Extract the (x, y) coordinate from the center of the cell holding the provided text.  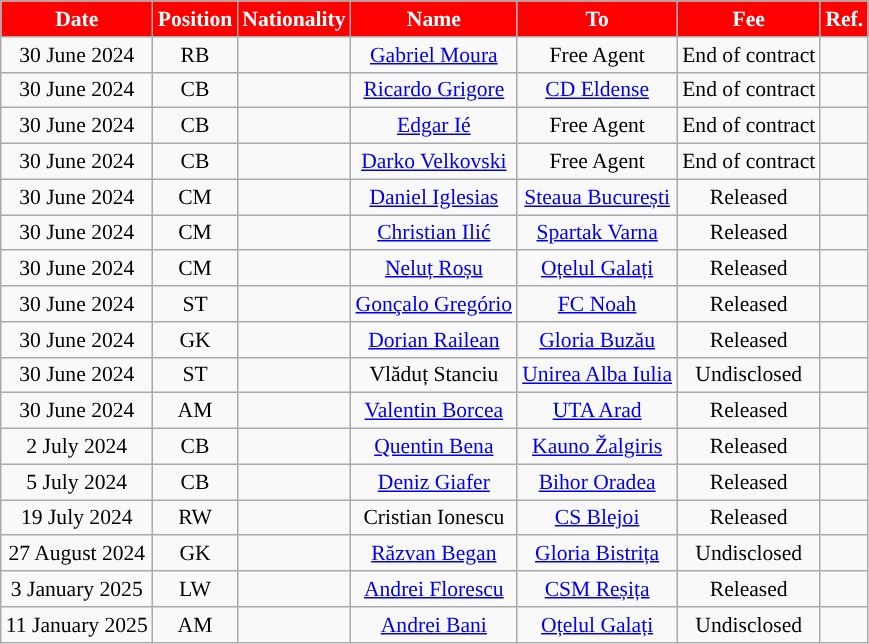
Gonçalo Gregório (434, 304)
27 August 2024 (77, 554)
Ref. (844, 19)
UTA Arad (597, 411)
RW (195, 518)
FC Noah (597, 304)
Spartak Varna (597, 233)
Name (434, 19)
5 July 2024 (77, 482)
Vlăduț Stanciu (434, 375)
CD Eldense (597, 90)
Neluț Roșu (434, 269)
Date (77, 19)
Christian Ilić (434, 233)
Daniel Iglesias (434, 197)
To (597, 19)
11 January 2025 (77, 625)
Ricardo Grigore (434, 90)
Bihor Oradea (597, 482)
Gabriel Moura (434, 55)
Nationality (294, 19)
Deniz Giafer (434, 482)
Edgar Ié (434, 126)
3 January 2025 (77, 589)
Fee (748, 19)
Unirea Alba Iulia (597, 375)
LW (195, 589)
Valentin Borcea (434, 411)
19 July 2024 (77, 518)
Darko Velkovski (434, 162)
CS Blejoi (597, 518)
Position (195, 19)
Cristian Ionescu (434, 518)
Gloria Buzău (597, 340)
Kauno Žalgiris (597, 447)
Dorian Railean (434, 340)
Răzvan Began (434, 554)
Steaua București (597, 197)
2 July 2024 (77, 447)
Andrei Bani (434, 625)
RB (195, 55)
Andrei Florescu (434, 589)
CSM Reșița (597, 589)
Quentin Bena (434, 447)
Gloria Bistrița (597, 554)
